Search for the cell housing the specified text and yield its (x, y) center coordinate. 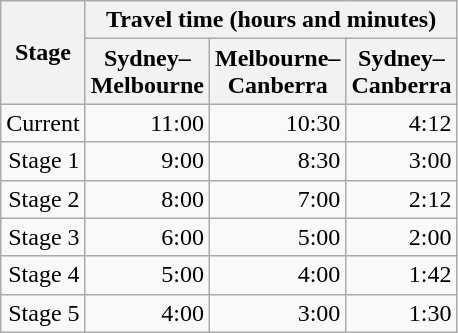
Stage 4 (43, 275)
Sydney–Canberra (402, 72)
1:30 (402, 313)
2:12 (402, 199)
6:00 (147, 237)
2:00 (402, 237)
Current (43, 123)
1:42 (402, 275)
Stage 2 (43, 199)
11:00 (147, 123)
Stage 1 (43, 161)
Stage 5 (43, 313)
Stage (43, 52)
Travel time (hours and minutes) (271, 20)
9:00 (147, 161)
8:30 (278, 161)
Melbourne–Canberra (278, 72)
10:30 (278, 123)
Stage 3 (43, 237)
Sydney–Melbourne (147, 72)
8:00 (147, 199)
4:12 (402, 123)
7:00 (278, 199)
